Extract the (x, y) coordinate from the center of the cell holding the provided text.  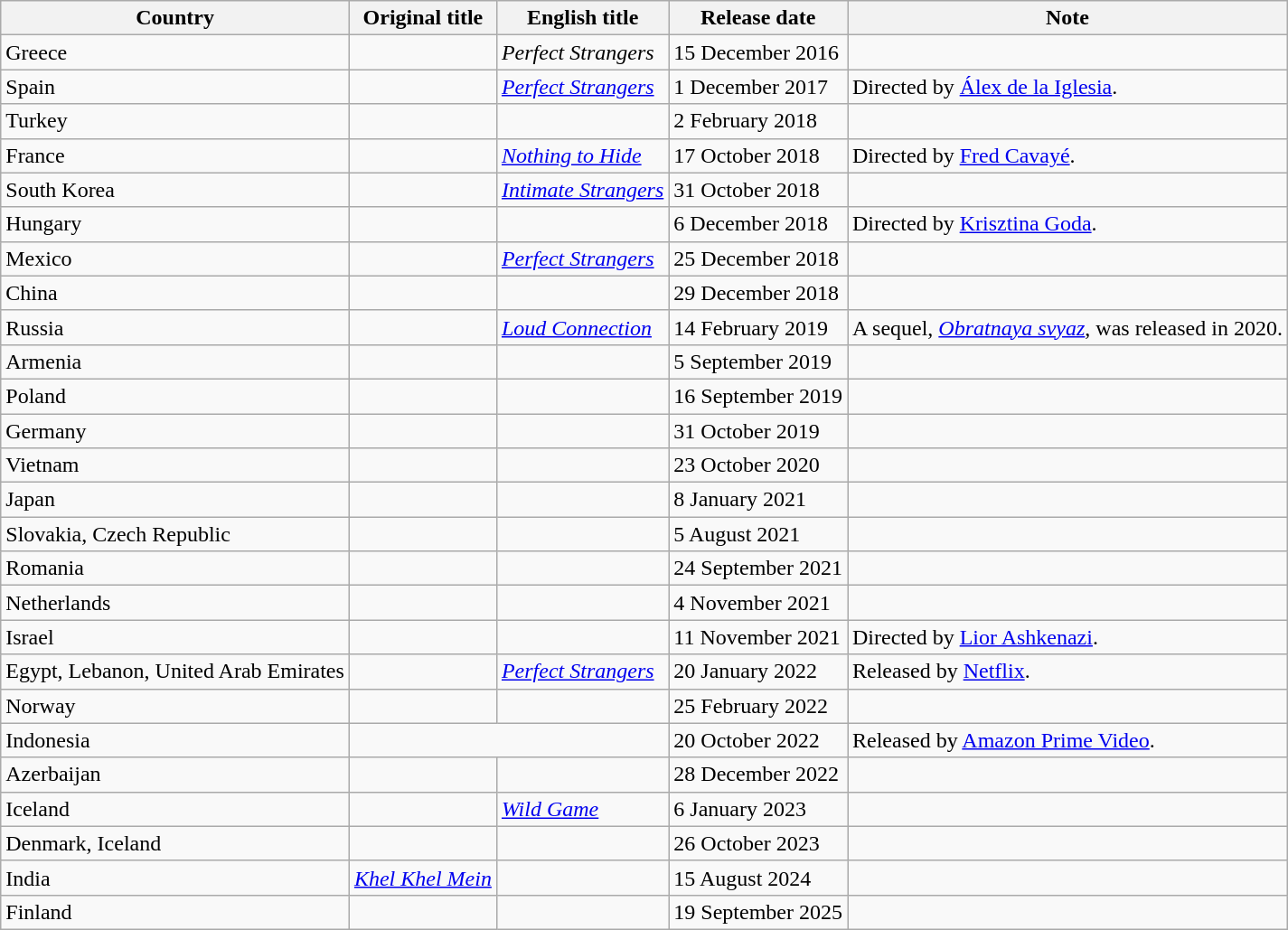
Vietnam (175, 465)
Azerbaijan (175, 775)
Wild Game (582, 809)
29 December 2018 (758, 293)
Country (175, 18)
2 February 2018 (758, 121)
Germany (175, 431)
15 December 2016 (758, 52)
Romania (175, 568)
31 October 2018 (758, 190)
14 February 2019 (758, 327)
11 November 2021 (758, 637)
China (175, 293)
6 January 2023 (758, 809)
Japan (175, 500)
Release date (758, 18)
Mexico (175, 258)
Released by Netflix. (1068, 672)
23 October 2020 (758, 465)
India (175, 878)
19 September 2025 (758, 912)
25 December 2018 (758, 258)
5 September 2019 (758, 362)
15 August 2024 (758, 878)
26 October 2023 (758, 843)
Egypt, Lebanon, United Arab Emirates (175, 672)
Norway (175, 706)
17 October 2018 (758, 155)
Greece (175, 52)
Slovakia, Czech Republic (175, 534)
Khel Khel Mein (423, 878)
Iceland (175, 809)
Nothing to Hide (582, 155)
Russia (175, 327)
Spain (175, 87)
Directed by Lior Ashkenazi. (1068, 637)
28 December 2022 (758, 775)
Directed by Fred Cavayé. (1068, 155)
Israel (175, 637)
Loud Connection (582, 327)
4 November 2021 (758, 603)
5 August 2021 (758, 534)
Poland (175, 396)
25 February 2022 (758, 706)
France (175, 155)
English title (582, 18)
Directed by Álex de la Iglesia. (1068, 87)
Original title (423, 18)
Netherlands (175, 603)
South Korea (175, 190)
A sequel, Obratnaya svyaz, was released in 2020. (1068, 327)
8 January 2021 (758, 500)
16 September 2019 (758, 396)
6 December 2018 (758, 224)
Turkey (175, 121)
Indonesia (175, 740)
Finland (175, 912)
Directed by Krisztina Goda. (1068, 224)
20 January 2022 (758, 672)
1 December 2017 (758, 87)
Hungary (175, 224)
Armenia (175, 362)
Intimate Strangers (582, 190)
Note (1068, 18)
Denmark, Iceland (175, 843)
31 October 2019 (758, 431)
24 September 2021 (758, 568)
Released by Amazon Prime Video. (1068, 740)
20 October 2022 (758, 740)
